Locate the cell with the specified text and output its [X, Y] center coordinate. 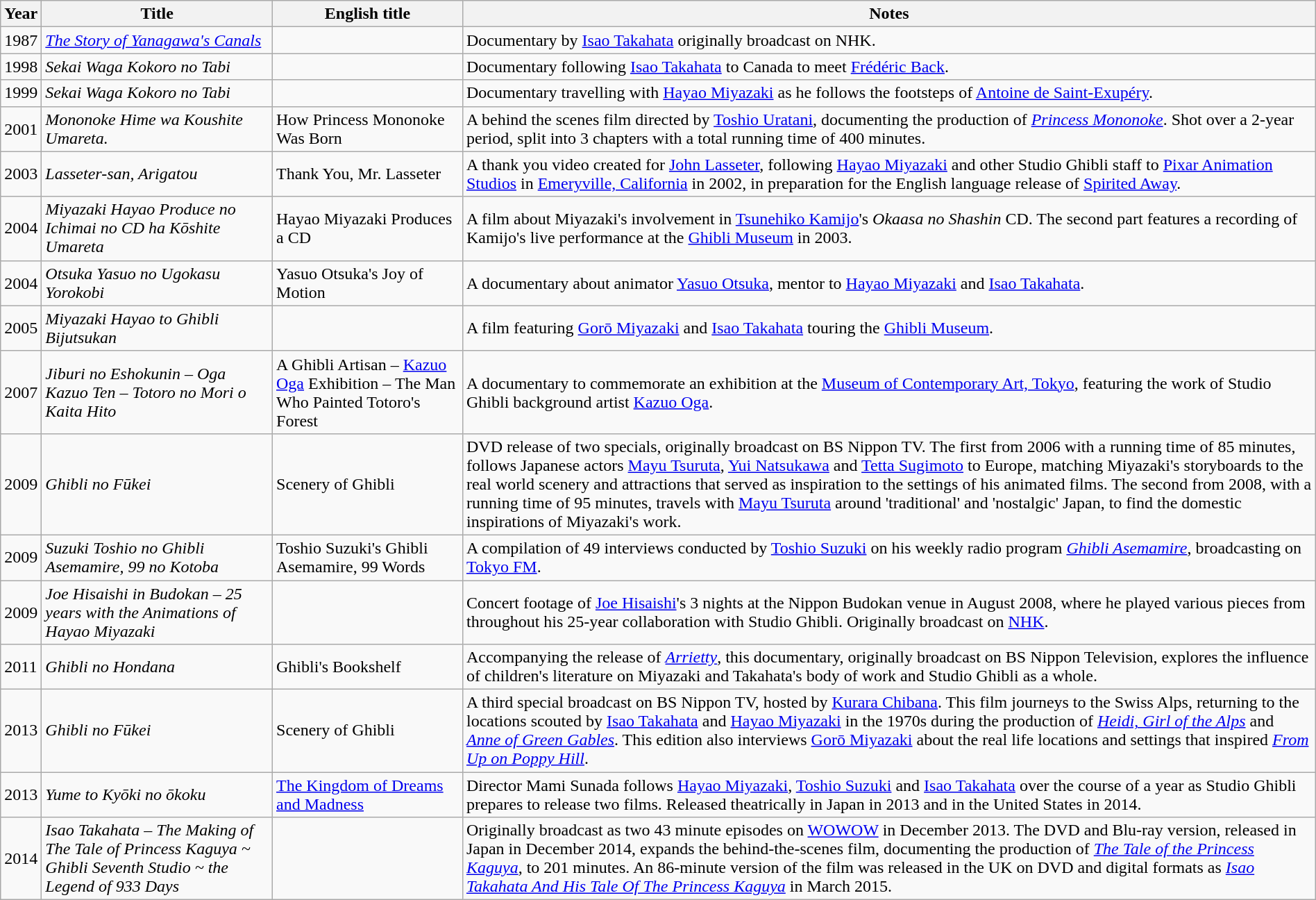
Ghibli's Bookshelf [368, 667]
Documentary by Isao Takahata originally broadcast on NHK. [888, 40]
A compilation of 49 interviews conducted by Toshio Suzuki on his weekly radio program Ghibli Asemamire, broadcasting on Tokyo FM. [888, 557]
Yume to Kyōki no ōkoku [157, 794]
A film featuring Gorō Miyazaki and Isao Takahata touring the Ghibli Museum. [888, 328]
The Kingdom of Dreams and Madness [368, 794]
Yasuo Otsuka's Joy of Motion [368, 283]
1998 [21, 67]
Documentary following Isao Takahata to Canada to meet Frédéric Back. [888, 67]
How Princess Mononoke Was Born [368, 129]
Lasseter-san, Arigatou [157, 174]
Joe Hisaishi in Budokan – 25 years with the Animations of Hayao Miyazaki [157, 612]
Documentary travelling with Hayao Miyazaki as he follows the footsteps of Antoine de Saint-Exupéry. [888, 93]
2005 [21, 328]
2007 [21, 392]
Ghibli no Hondana [157, 667]
Title [157, 14]
2003 [21, 174]
A documentary to commemorate an exhibition at the Museum of Contemporary Art, Tokyo, featuring the work of Studio Ghibli background artist Kazuo Oga. [888, 392]
1987 [21, 40]
The Story of Yanagawa's Canals [157, 40]
Miyazaki Hayao Produce no Ichimai no CD ha Kōshite Umareta [157, 228]
Suzuki Toshio no Ghibli Asemamire, 99 no Kotoba [157, 557]
1999 [21, 93]
Otsuka Yasuo no Ugokasu Yorokobi [157, 283]
A Ghibli Artisan – Kazuo Oga Exhibition – The Man Who Painted Totoro's Forest [368, 392]
Jiburi no Eshokunin – Oga Kazuo Ten – Totoro no Mori o Kaita Hito [157, 392]
English title [368, 14]
Thank You, Mr. Lasseter [368, 174]
2014 [21, 858]
Isao Takahata – The Making of The Tale of Princess Kaguya ~ Ghibli Seventh Studio ~ the Legend of 933 Days [157, 858]
Toshio Suzuki's Ghibli Asemamire, 99 Words [368, 557]
2001 [21, 129]
Mononoke Hime wa Koushite Umareta. [157, 129]
Notes [888, 14]
Hayao Miyazaki Produces a CD [368, 228]
Year [21, 14]
Miyazaki Hayao to Ghibli Bijutsukan [157, 328]
A documentary about animator Yasuo Otsuka, mentor to Hayao Miyazaki and Isao Takahata. [888, 283]
2011 [21, 667]
